Find where the given text appears and provide that cell's center as [X, Y] coordinate. 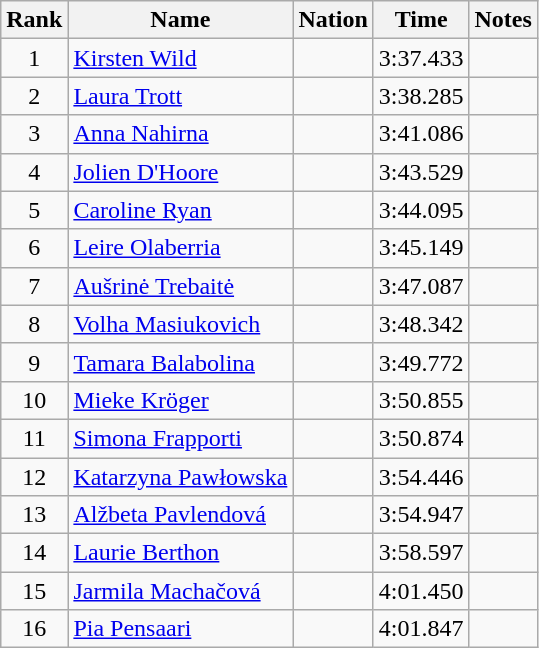
3:44.095 [421, 210]
14 [34, 553]
3:49.772 [421, 362]
1 [34, 58]
12 [34, 477]
3:50.874 [421, 438]
Caroline Ryan [180, 210]
Kirsten Wild [180, 58]
10 [34, 400]
16 [34, 629]
4:01.847 [421, 629]
Aušrinė Trebaitė [180, 286]
2 [34, 96]
3:58.597 [421, 553]
3:54.947 [421, 515]
Anna Nahirna [180, 134]
6 [34, 248]
15 [34, 591]
3:47.087 [421, 286]
3:45.149 [421, 248]
3:38.285 [421, 96]
Leire Olaberria [180, 248]
3:54.446 [421, 477]
Simona Frapporti [180, 438]
4:01.450 [421, 591]
Tamara Balabolina [180, 362]
3:48.342 [421, 324]
Laurie Berthon [180, 553]
Notes [503, 20]
3 [34, 134]
Time [421, 20]
13 [34, 515]
Name [180, 20]
Volha Masiukovich [180, 324]
7 [34, 286]
9 [34, 362]
11 [34, 438]
3:43.529 [421, 172]
Mieke Kröger [180, 400]
Nation [333, 20]
Alžbeta Pavlendová [180, 515]
5 [34, 210]
Katarzyna Pawłowska [180, 477]
4 [34, 172]
3:41.086 [421, 134]
3:50.855 [421, 400]
Laura Trott [180, 96]
Jolien D'Hoore [180, 172]
3:37.433 [421, 58]
Rank [34, 20]
8 [34, 324]
Jarmila Machačová [180, 591]
Pia Pensaari [180, 629]
